Capture the cell that displays the provided text and extract its [x, y] central coordinate. 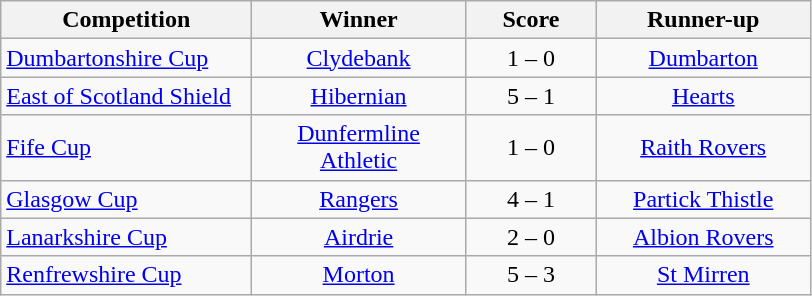
Glasgow Cup [126, 199]
Hearts [703, 96]
Albion Rovers [703, 237]
Rangers [359, 199]
Renfrewshire Cup [126, 275]
Raith Rovers [703, 148]
Clydebank [359, 58]
4 – 1 [530, 199]
Airdrie [359, 237]
Hibernian [359, 96]
2 – 0 [530, 237]
5 – 3 [530, 275]
Fife Cup [126, 148]
Runner-up [703, 20]
Partick Thistle [703, 199]
St Mirren [703, 275]
Dumbarton [703, 58]
Dunfermline Athletic [359, 148]
Morton [359, 275]
Lanarkshire Cup [126, 237]
5 – 1 [530, 96]
Competition [126, 20]
Winner [359, 20]
Score [530, 20]
Dumbartonshire Cup [126, 58]
East of Scotland Shield [126, 96]
